Output the [x, y] coordinate of the center of the cell containing the given text.  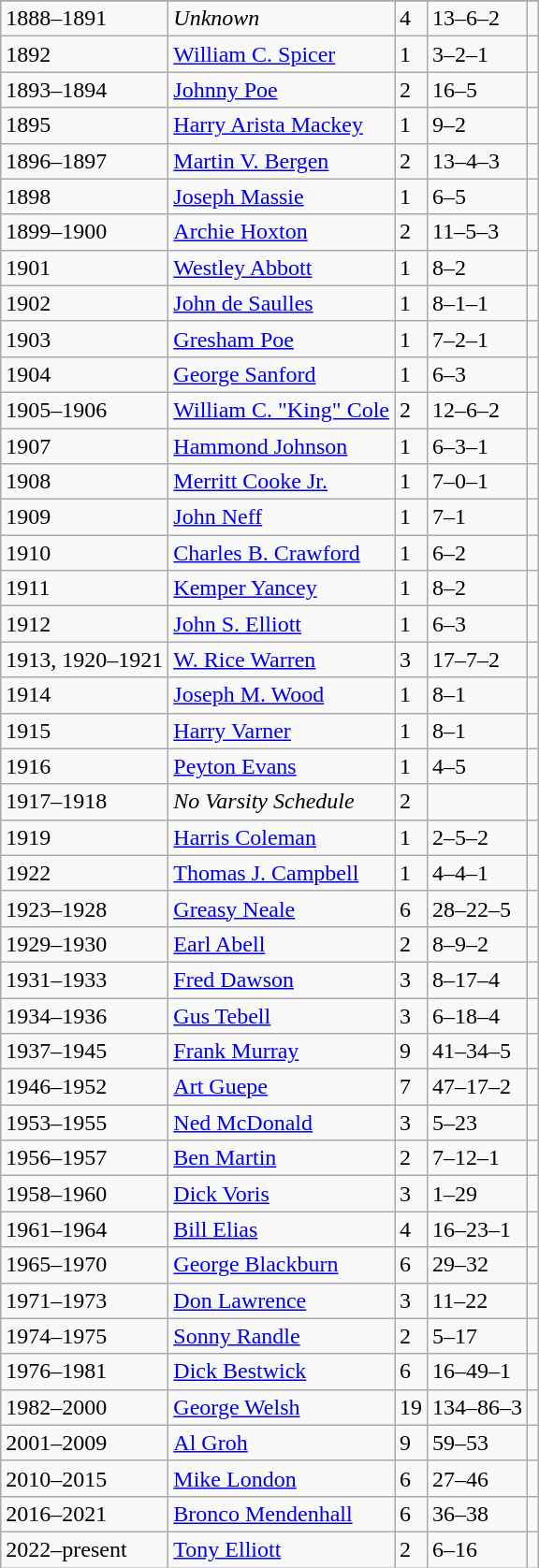
8–1–1 [477, 303]
1971–1973 [84, 1300]
1961–1964 [84, 1229]
Don Lawrence [282, 1300]
1946–1952 [84, 1087]
1982–2000 [84, 1407]
16–23–1 [477, 1229]
1893–1894 [84, 90]
Frank Murray [282, 1052]
1899–1900 [84, 232]
George Welsh [282, 1407]
5–17 [477, 1336]
2016–2021 [84, 1514]
47–17–2 [477, 1087]
17–7–2 [477, 660]
Johnny Poe [282, 90]
1974–1975 [84, 1336]
4–4–1 [477, 873]
1917–1918 [84, 802]
John de Saulles [282, 303]
Fred Dawson [282, 980]
1922 [84, 873]
6–5 [477, 196]
1908 [84, 482]
1896–1897 [84, 161]
1912 [84, 624]
1937–1945 [84, 1052]
Hammond Johnson [282, 446]
Westley Abbott [282, 268]
1956–1957 [84, 1158]
13–6–2 [477, 19]
1915 [84, 731]
William C. Spicer [282, 54]
Charles B. Crawford [282, 553]
1913, 1920–1921 [84, 660]
1965–1970 [84, 1265]
41–34–5 [477, 1052]
1888–1891 [84, 19]
9–2 [477, 125]
Merritt Cooke Jr. [282, 482]
4–5 [477, 766]
Mike London [282, 1478]
1958–1960 [84, 1194]
2–5–2 [477, 837]
1931–1933 [84, 980]
12–6–2 [477, 410]
Greasy Neale [282, 908]
1976–1981 [84, 1372]
1914 [84, 695]
George Sanford [282, 374]
Peyton Evans [282, 766]
1902 [84, 303]
1916 [84, 766]
16–5 [477, 90]
1907 [84, 446]
1898 [84, 196]
1934–1936 [84, 1015]
7–0–1 [477, 482]
7–12–1 [477, 1158]
6–16 [477, 1549]
36–38 [477, 1514]
John S. Elliott [282, 624]
5–23 [477, 1123]
6–3–1 [477, 446]
11–5–3 [477, 232]
13–4–3 [477, 161]
7–1 [477, 517]
1910 [84, 553]
2022–present [84, 1549]
1923–1928 [84, 908]
1909 [84, 517]
1901 [84, 268]
Kemper Yancey [282, 588]
Tony Elliott [282, 1549]
Martin V. Bergen [282, 161]
29–32 [477, 1265]
1903 [84, 339]
Bill Elias [282, 1229]
1892 [84, 54]
George Blackburn [282, 1265]
1911 [84, 588]
William C. "King" Cole [282, 410]
59–53 [477, 1443]
2001–2009 [84, 1443]
Thomas J. Campbell [282, 873]
1919 [84, 837]
Art Guepe [282, 1087]
3–2–1 [477, 54]
Sonny Randle [282, 1336]
1905–1906 [84, 410]
Dick Bestwick [282, 1372]
Harry Varner [282, 731]
16–49–1 [477, 1372]
1904 [84, 374]
1–29 [477, 1194]
2010–2015 [84, 1478]
Ned McDonald [282, 1123]
28–22–5 [477, 908]
Gresham Poe [282, 339]
Bronco Mendenhall [282, 1514]
Earl Abell [282, 944]
Unknown [282, 19]
8–9–2 [477, 944]
11–22 [477, 1300]
Archie Hoxton [282, 232]
19 [412, 1407]
Al Groh [282, 1443]
Harris Coleman [282, 837]
7–2–1 [477, 339]
7 [412, 1087]
134–86–3 [477, 1407]
Harry Arista Mackey [282, 125]
27–46 [477, 1478]
1895 [84, 125]
1929–1930 [84, 944]
1953–1955 [84, 1123]
6–2 [477, 553]
John Neff [282, 517]
No Varsity Schedule [282, 802]
Dick Voris [282, 1194]
8–17–4 [477, 980]
Gus Tebell [282, 1015]
Ben Martin [282, 1158]
Joseph Massie [282, 196]
Joseph M. Wood [282, 695]
6–18–4 [477, 1015]
W. Rice Warren [282, 660]
